Scan for the cell matching the given text and deliver its [X, Y] coordinate at center. 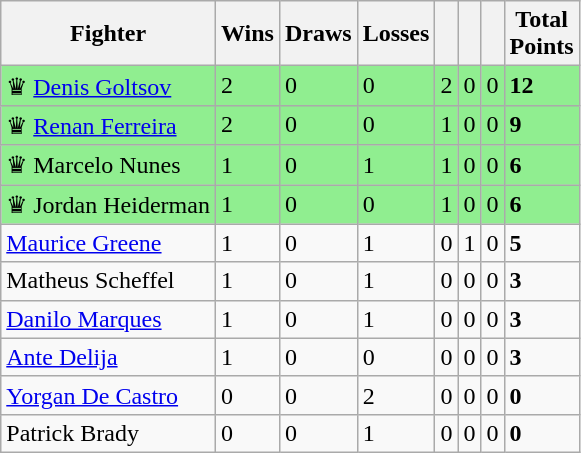
♛ Marcelo Nunes [108, 165]
Fighter [108, 34]
Total Points [542, 34]
Maurice Greene [108, 243]
Patrick Brady [108, 433]
Ante Delija [108, 357]
♛ Renan Ferreira [108, 125]
Losses [396, 34]
♛ Jordan Heiderman [108, 204]
9 [542, 125]
Draws [318, 34]
Matheus Scheffel [108, 281]
5 [542, 243]
12 [542, 86]
Yorgan De Castro [108, 395]
♛ Denis Goltsov [108, 86]
Wins [247, 34]
Danilo Marques [108, 319]
